Return (x, y) of the center of cell containing provided text 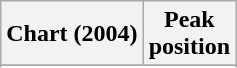
Chart (2004) (72, 34)
Peakposition (189, 34)
